For the text-containing cell, return its midpoint in [x, y] coordinate format. 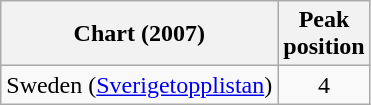
Sweden (Sverigetopplistan) [140, 85]
Peakposition [324, 34]
4 [324, 85]
Chart (2007) [140, 34]
